Extract the [X, Y] coordinate from the center of the cell holding the provided text.  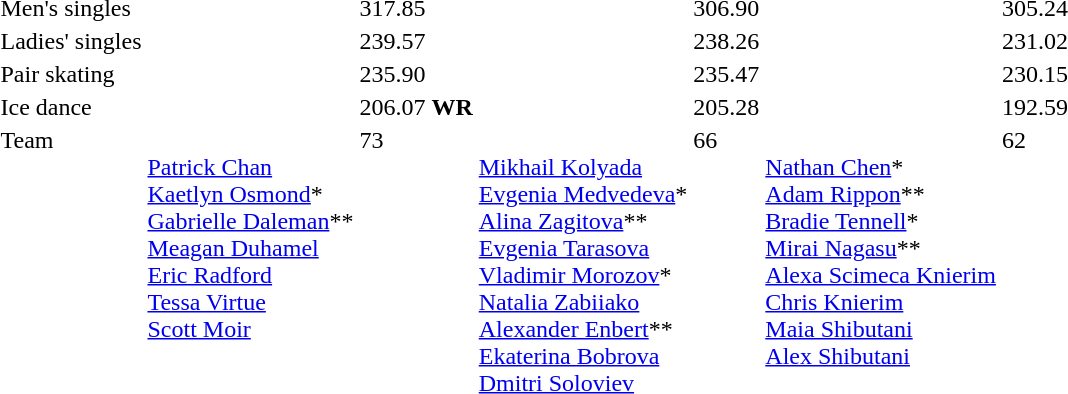
235.90 [416, 74]
235.47 [726, 74]
238.26 [726, 41]
206.07 WR [416, 107]
239.57 [416, 41]
205.28 [726, 107]
